Pinpoint the cell where the given text exists, returning its (x, y) midpoint coordinate. 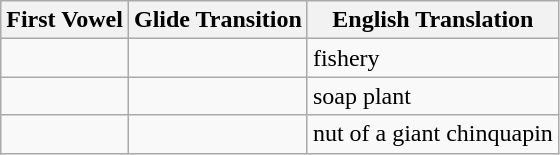
soap plant (432, 96)
English Translation (432, 20)
nut of a giant chinquapin (432, 134)
fishery (432, 58)
Glide Transition (218, 20)
First Vowel (65, 20)
